Identify which cell holds the provided text, then report its (x, y) central coordinate. 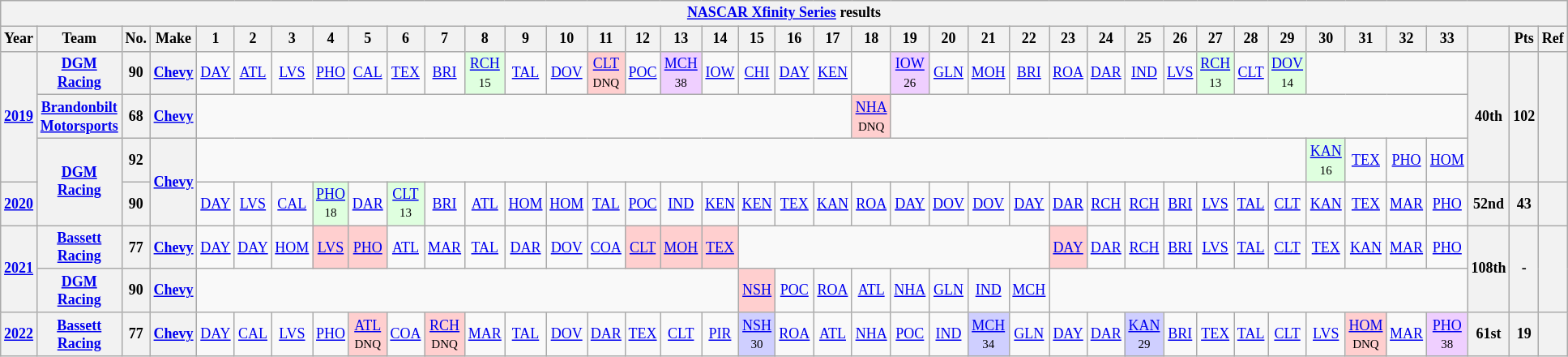
9 (525, 39)
- (1524, 269)
3 (292, 39)
11 (606, 39)
31 (1366, 39)
16 (794, 39)
27 (1216, 39)
PHO38 (1447, 334)
108th (1489, 269)
HOMDNQ (1366, 334)
61st (1489, 334)
2021 (19, 269)
2019 (19, 117)
Make (173, 39)
Ref (1553, 39)
8 (485, 39)
5 (368, 39)
2 (253, 39)
4 (331, 39)
12 (643, 39)
ATLDNQ (368, 334)
15 (757, 39)
Brandonbilt Motorsports (79, 117)
KAN29 (1144, 334)
CHI (757, 73)
43 (1524, 204)
NSH30 (757, 334)
NSH (757, 290)
CLT13 (405, 204)
Year (19, 39)
23 (1068, 39)
CLTDNQ (606, 73)
32 (1407, 39)
KAN16 (1326, 160)
13 (681, 39)
21 (989, 39)
30 (1326, 39)
40th (1489, 117)
No. (136, 39)
33 (1447, 39)
20 (949, 39)
MCH34 (989, 334)
Team (79, 39)
DOV14 (1288, 73)
NASCAR Xfinity Series results (784, 13)
RCH15 (485, 73)
10 (567, 39)
22 (1029, 39)
29 (1288, 39)
68 (136, 117)
28 (1250, 39)
2022 (19, 334)
52nd (1489, 204)
PIR (720, 334)
7 (445, 39)
Pts (1524, 39)
MCH (1029, 290)
25 (1144, 39)
6 (405, 39)
24 (1105, 39)
2020 (19, 204)
1 (216, 39)
17 (833, 39)
102 (1524, 117)
14 (720, 39)
92 (136, 160)
IOW26 (910, 73)
MCH38 (681, 73)
IOW (720, 73)
PHO18 (331, 204)
18 (871, 39)
26 (1180, 39)
RCH13 (1216, 73)
NHADNQ (871, 117)
RCHDNQ (445, 334)
